From the cell containing the given text, extract its center point as (X, Y) coordinate. 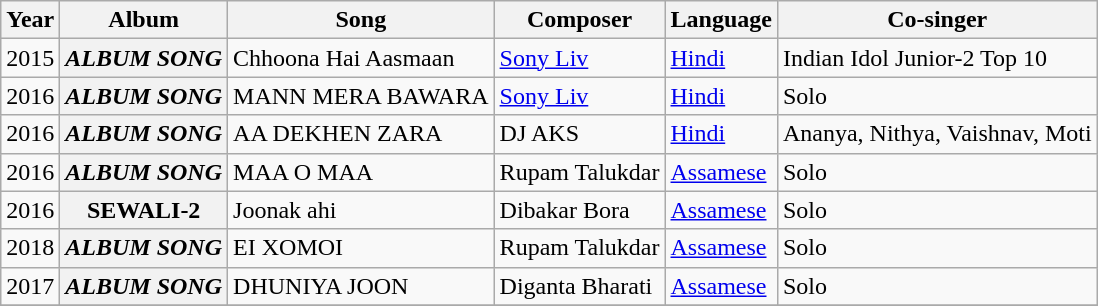
Language (721, 20)
Ananya, Nithya, Vaishnav, Moti (937, 134)
DJ AKS (580, 134)
MAA O MAA (362, 172)
Joonak ahi (362, 210)
Chhoona Hai Aasmaan (362, 58)
2015 (30, 58)
AA DEKHEN ZARA (362, 134)
SEWALI-2 (144, 210)
Co-singer (937, 20)
Composer (580, 20)
2018 (30, 248)
Year (30, 20)
Diganta Bharati (580, 286)
Album (144, 20)
Dibakar Bora (580, 210)
Indian Idol Junior-2 Top 10 (937, 58)
DHUNIYA JOON (362, 286)
2017 (30, 286)
Song (362, 20)
MANN MERA BAWARA (362, 96)
EI XOMOI (362, 248)
